From the cell containing the given text, extract its center point as [X, Y] coordinate. 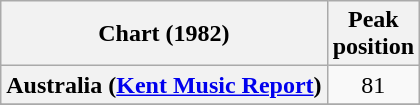
Peakposition [373, 34]
Australia (Kent Music Report) [164, 85]
Chart (1982) [164, 34]
81 [373, 85]
